Extract the (x, y) coordinate from the center of the cell holding the provided text.  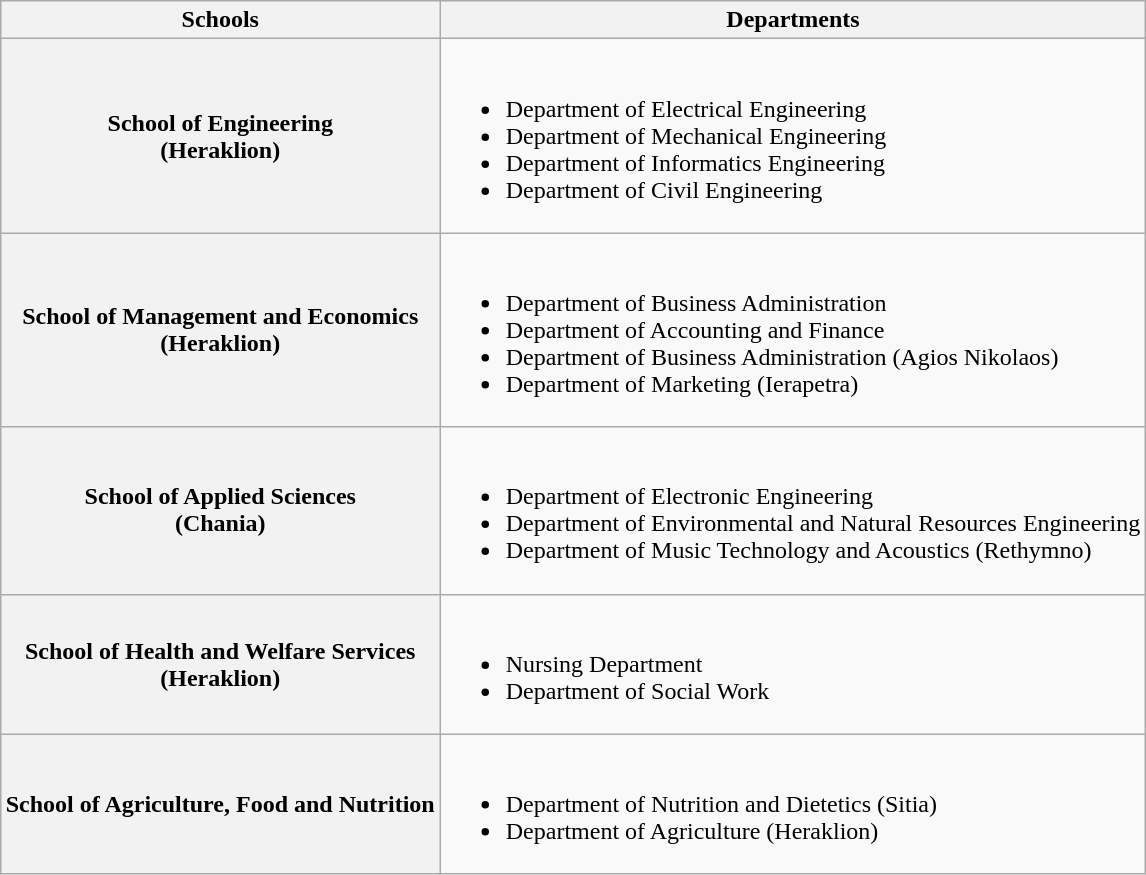
School of Engineering(Heraklion) (220, 136)
Departments (793, 20)
School of Applied Sciences(Chania) (220, 510)
School of Health and Welfare Services(Heraklion) (220, 664)
Nursing Department Department of Social Work (793, 664)
Department of Electrical Engineering Department of Mechanical Engineering Department of Informatics Engineering Department of Civil Engineering (793, 136)
School of Agriculture, Food and Nutrition (220, 804)
School of Management and Economics(Heraklion) (220, 330)
Schools (220, 20)
Department of Nutrition and Dietetics (Sitia) Department of Agriculture (Heraklion) (793, 804)
